Return [x, y] of the center of cell containing provided text 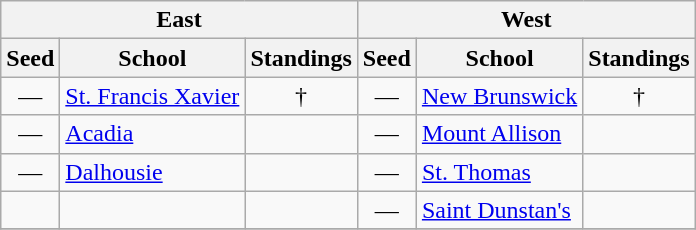
St. Thomas [499, 172]
Dalhousie [152, 172]
Saint Dunstan's [499, 210]
St. Francis Xavier [152, 96]
Mount Allison [499, 134]
East [180, 20]
New Brunswick [499, 96]
West [526, 20]
Acadia [152, 134]
